Return the (x, y) coordinate for the center point of the cell that contains the specified text.  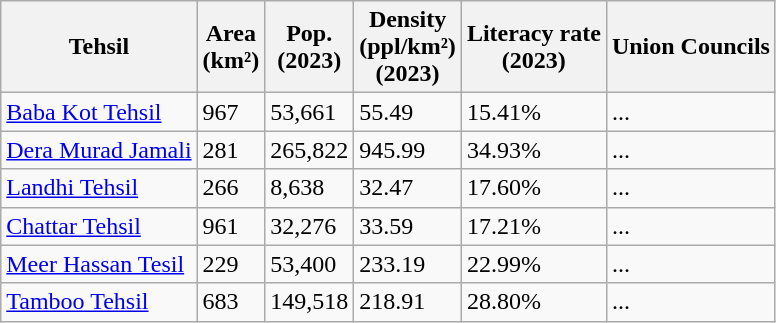
Chattar Tehsil (99, 226)
Tamboo Tehsil (99, 302)
Baba Kot Tehsil (99, 112)
229 (231, 264)
683 (231, 302)
945.99 (408, 150)
55.49 (408, 112)
Pop.(2023) (310, 47)
32.47 (408, 188)
Dera Murad Jamali (99, 150)
Landhi Tehsil (99, 188)
17.60% (534, 188)
Tehsil (99, 47)
32,276 (310, 226)
33.59 (408, 226)
265,822 (310, 150)
Union Councils (690, 47)
15.41% (534, 112)
Meer Hassan Tesil (99, 264)
Area(km²) (231, 47)
34.93% (534, 150)
967 (231, 112)
233.19 (408, 264)
22.99% (534, 264)
281 (231, 150)
149,518 (310, 302)
218.91 (408, 302)
961 (231, 226)
17.21% (534, 226)
53,400 (310, 264)
28.80% (534, 302)
266 (231, 188)
8,638 (310, 188)
53,661 (310, 112)
Literacy rate(2023) (534, 47)
Density(ppl/km²)(2023) (408, 47)
